Search for the cell housing the specified text and yield its (X, Y) center coordinate. 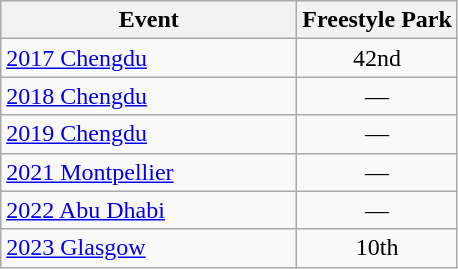
Event (149, 20)
2023 Glasgow (149, 248)
2018 Chengdu (149, 96)
2022 Abu Dhabi (149, 210)
42nd (378, 58)
10th (378, 248)
2017 Chengdu (149, 58)
2019 Chengdu (149, 134)
Freestyle Park (378, 20)
2021 Montpellier (149, 172)
